Detect which cell encompasses the target text, then output its [x, y] center coordinate. 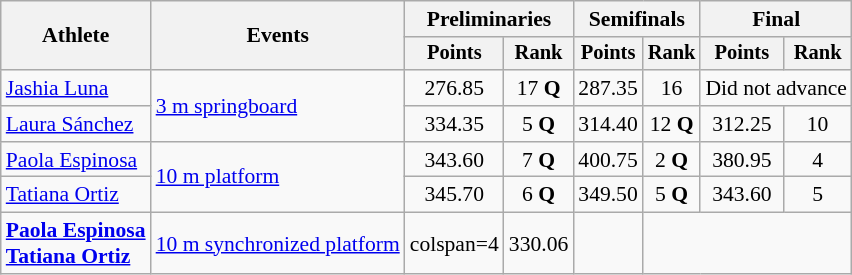
Semifinals [636, 19]
10 [818, 124]
400.75 [608, 160]
287.35 [608, 88]
6 Q [538, 195]
Paola EspinosaTatiana Ortiz [76, 244]
2 Q [672, 160]
312.25 [742, 124]
Events [278, 36]
349.50 [608, 195]
Paola Espinosa [76, 160]
Preliminaries [490, 19]
330.06 [538, 244]
314.40 [608, 124]
Did not advance [776, 88]
334.35 [454, 124]
380.95 [742, 160]
276.85 [454, 88]
16 [672, 88]
Jashia Luna [76, 88]
Tatiana Ortiz [76, 195]
Laura Sánchez [76, 124]
Final [776, 19]
10 m platform [278, 178]
345.70 [454, 195]
12 Q [672, 124]
Athlete [76, 36]
5 [818, 195]
10 m synchronized platform [278, 244]
17 Q [538, 88]
colspan=4 [454, 244]
3 m springboard [278, 106]
4 [818, 160]
7 Q [538, 160]
